Identify which cell holds the provided text, then report its [X, Y] central coordinate. 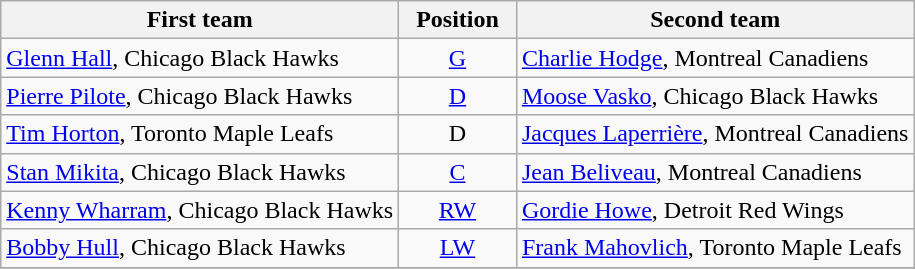
RW [458, 210]
Jacques Laperrière, Montreal Canadiens [715, 134]
Moose Vasko, Chicago Black Hawks [715, 96]
Frank Mahovlich, Toronto Maple Leafs [715, 248]
Pierre Pilote, Chicago Black Hawks [200, 96]
Second team [715, 20]
G [458, 58]
Gordie Howe, Detroit Red Wings [715, 210]
Jean Beliveau, Montreal Canadiens [715, 172]
Bobby Hull, Chicago Black Hawks [200, 248]
C [458, 172]
Position [458, 20]
Tim Horton, Toronto Maple Leafs [200, 134]
Glenn Hall, Chicago Black Hawks [200, 58]
Charlie Hodge, Montreal Canadiens [715, 58]
LW [458, 248]
Kenny Wharram, Chicago Black Hawks [200, 210]
First team [200, 20]
Stan Mikita, Chicago Black Hawks [200, 172]
